Pinpoint the cell where the given text exists, returning its [X, Y] midpoint coordinate. 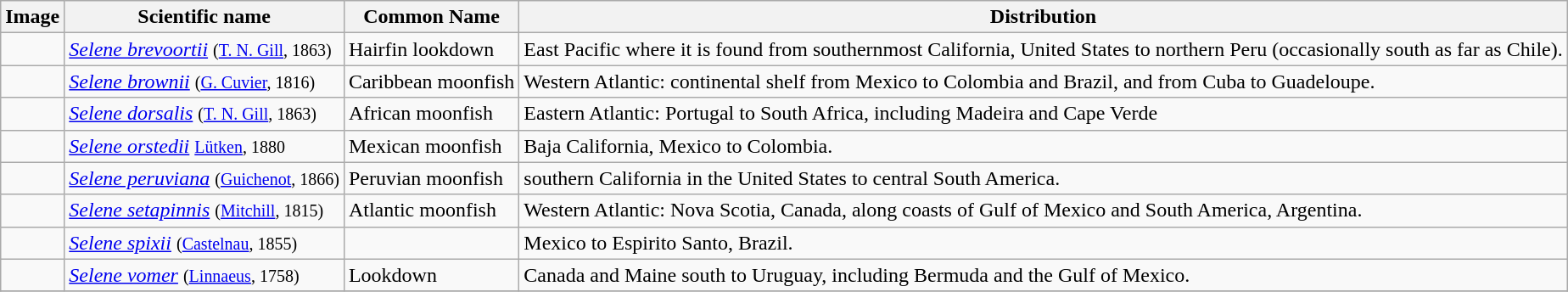
Caribbean moonfish [431, 81]
Selene setapinnis (Mitchill, 1815) [204, 211]
Mexico to Espirito Santo, Brazil. [1044, 243]
Western Atlantic: Nova Scotia, Canada, along coasts of Gulf of Mexico and South America, Argentina. [1044, 211]
African moonfish [431, 114]
Selene vomer (Linnaeus, 1758) [204, 275]
Mexican moonfish [431, 146]
East Pacific where it is found from southernmost California, United States to northern Peru (occasionally south as far as Chile). [1044, 49]
Image [32, 17]
Selene peruviana (Guichenot, 1866) [204, 178]
Scientific name [204, 17]
Eastern Atlantic: Portugal to South Africa, including Madeira and Cape Verde [1044, 114]
Lookdown [431, 275]
Baja California, Mexico to Colombia. [1044, 146]
Peruvian moonfish [431, 178]
Western Atlantic: continental shelf from Mexico to Colombia and Brazil, and from Cuba to Guadeloupe. [1044, 81]
Atlantic moonfish [431, 211]
Selene orstedii Lütken, 1880 [204, 146]
Selene dorsalis (T. N. Gill, 1863) [204, 114]
Hairfin lookdown [431, 49]
Common Name [431, 17]
Distribution [1044, 17]
Canada and Maine south to Uruguay, including Bermuda and the Gulf of Mexico. [1044, 275]
Selene brevoortii (T. N. Gill, 1863) [204, 49]
Selene brownii (G. Cuvier, 1816) [204, 81]
southern California in the United States to central South America. [1044, 178]
Selene spixii (Castelnau, 1855) [204, 243]
